For the text-containing cell, return its midpoint in (X, Y) coordinate format. 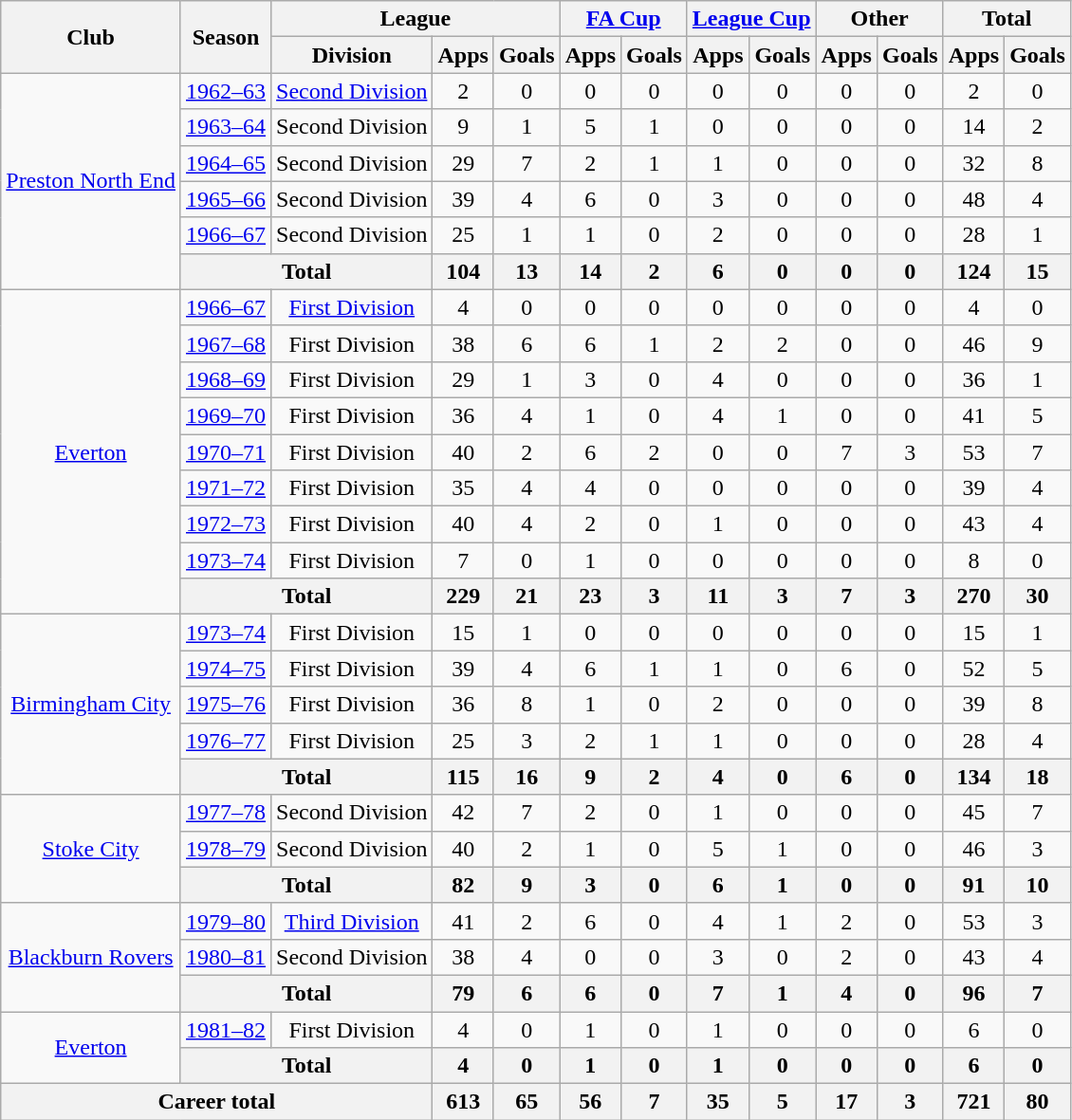
1970–71 (226, 452)
1963–64 (226, 127)
Career total (216, 1102)
1980–81 (226, 957)
48 (973, 199)
52 (973, 669)
1971–72 (226, 488)
League Cup (751, 19)
1969–70 (226, 415)
65 (527, 1102)
1967–68 (226, 343)
134 (973, 777)
Blackburn Rovers (91, 957)
Division (352, 55)
1965–66 (226, 199)
Preston North End (91, 181)
45 (973, 813)
56 (590, 1102)
1977–78 (226, 813)
229 (463, 597)
1964–65 (226, 163)
16 (527, 777)
721 (973, 1102)
11 (717, 597)
1975–76 (226, 705)
32 (973, 163)
1981–82 (226, 1029)
10 (1038, 885)
1968–69 (226, 379)
1962–63 (226, 91)
613 (463, 1102)
104 (463, 271)
23 (590, 597)
270 (973, 597)
Other (879, 19)
18 (1038, 777)
1978–79 (226, 849)
FA Cup (623, 19)
80 (1038, 1102)
42 (463, 813)
1976–77 (226, 741)
Third Division (352, 921)
1979–80 (226, 921)
League (416, 19)
21 (527, 597)
Club (91, 37)
13 (527, 271)
96 (973, 993)
82 (463, 885)
17 (846, 1102)
1972–73 (226, 524)
1974–75 (226, 669)
115 (463, 777)
91 (973, 885)
Stoke City (91, 849)
Birmingham City (91, 705)
Season (226, 37)
124 (973, 271)
79 (463, 993)
30 (1038, 597)
